Capture the cell that displays the provided text and extract its [X, Y] central coordinate. 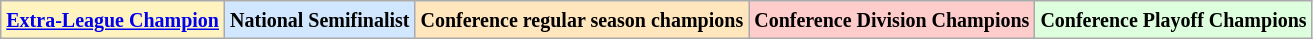
Conference Division Champions [892, 20]
Extra-League Champion [113, 20]
National Semifinalist [320, 20]
Conference regular season champions [582, 20]
Conference Playoff Champions [1174, 20]
